Determine the [X, Y] coordinate at the center of the cell enclosing the given text.  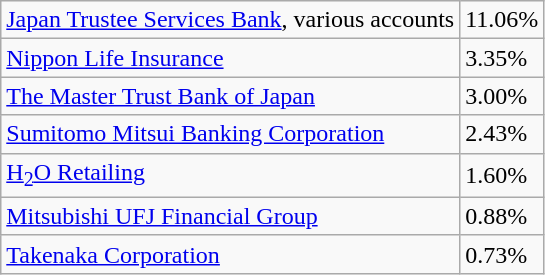
Takenaka Corporation [230, 254]
0.88% [502, 216]
Mitsubishi UFJ Financial Group [230, 216]
The Master Trust Bank of Japan [230, 96]
H2O Retailing [230, 175]
0.73% [502, 254]
Nippon Life Insurance [230, 58]
3.35% [502, 58]
Japan Trustee Services Bank, various accounts [230, 20]
Sumitomo Mitsui Banking Corporation [230, 134]
2.43% [502, 134]
11.06% [502, 20]
3.00% [502, 96]
1.60% [502, 175]
